Locate the cell with the specified text and output its [x, y] center coordinate. 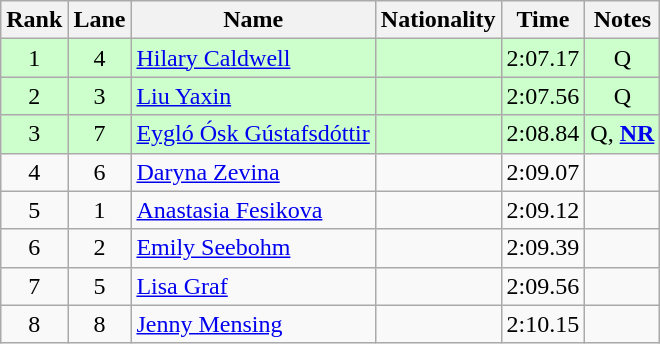
Hilary Caldwell [253, 58]
Nationality [438, 20]
Notes [622, 20]
Anastasia Fesikova [253, 210]
2:07.56 [543, 96]
2:09.07 [543, 172]
Liu Yaxin [253, 96]
Rank [34, 20]
2:09.12 [543, 210]
2:10.15 [543, 324]
2:09.56 [543, 286]
Daryna Zevina [253, 172]
2:09.39 [543, 248]
Time [543, 20]
Lane [100, 20]
2:07.17 [543, 58]
Q, NR [622, 134]
Jenny Mensing [253, 324]
2:08.84 [543, 134]
Lisa Graf [253, 286]
Eygló Ósk Gústafsdóttir [253, 134]
Emily Seebohm [253, 248]
Name [253, 20]
